Provide the (x, y) coordinate of the cell's center where the given text is located.  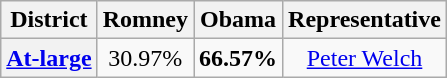
Obama (238, 20)
Peter Welch (365, 58)
66.57% (238, 58)
Romney (145, 20)
Representative (365, 20)
30.97% (145, 58)
At-large (49, 58)
District (49, 20)
